Return [x, y] of the center of cell containing provided text 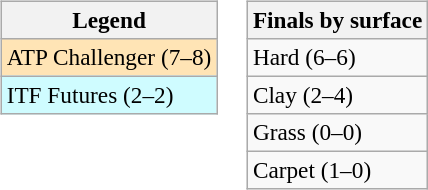
Legend [108, 20]
Grass (0–0) [337, 133]
Clay (2–4) [337, 95]
Hard (6–6) [337, 57]
ITF Futures (2–2) [108, 95]
Carpet (1–0) [337, 171]
ATP Challenger (7–8) [108, 57]
Finals by surface [337, 20]
